For the text-containing cell, return its midpoint in [x, y] coordinate format. 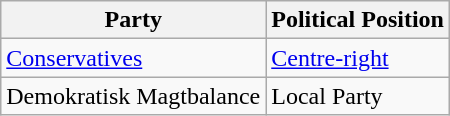
Conservatives [134, 58]
Party [134, 20]
Political Position [358, 20]
Demokratisk Magtbalance [134, 96]
Local Party [358, 96]
Centre-right [358, 58]
